Scan for the cell matching the given text and deliver its [X, Y] coordinate at center. 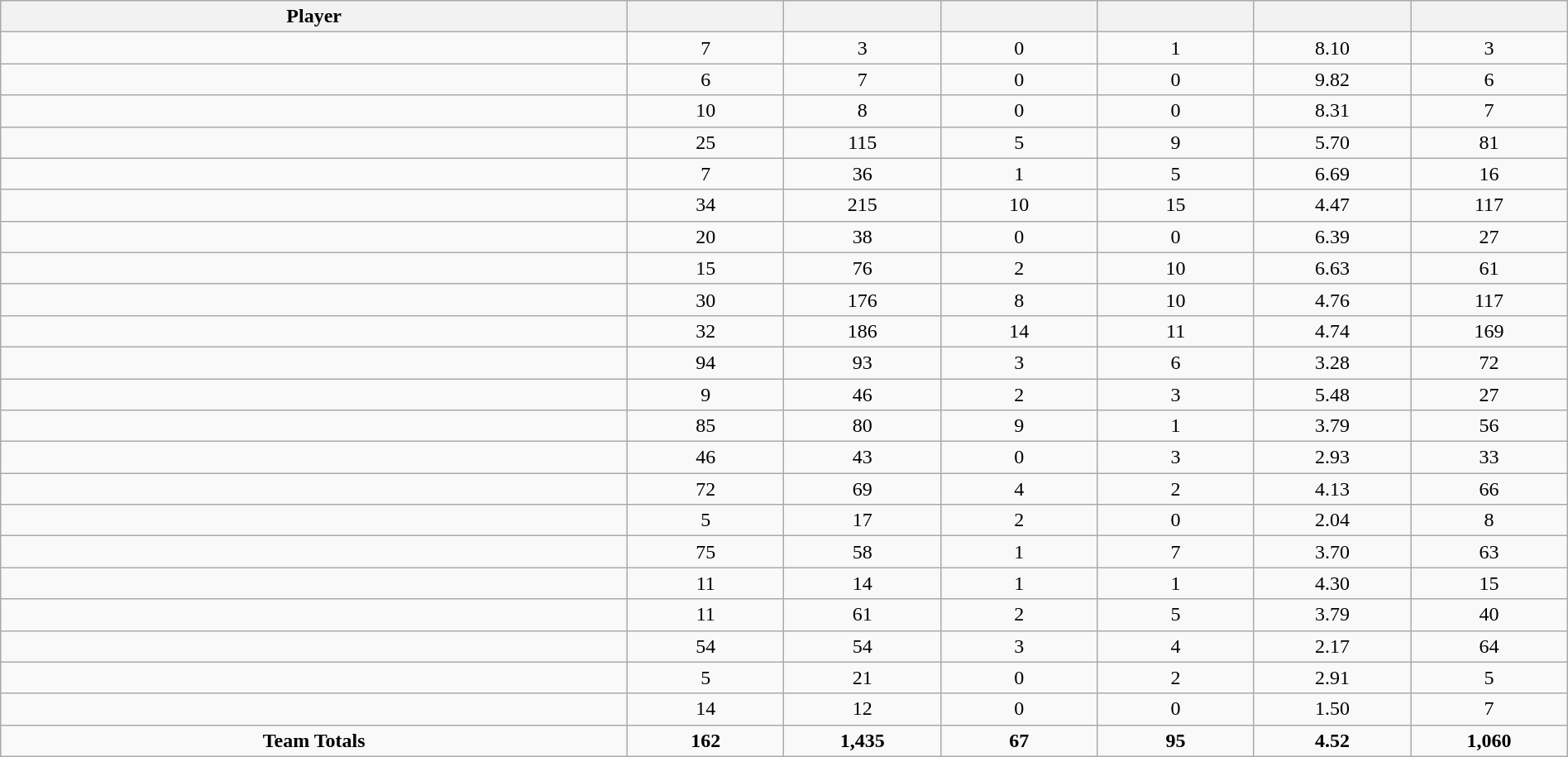
3.28 [1331, 362]
43 [862, 458]
Team Totals [314, 740]
67 [1019, 740]
21 [862, 678]
8.10 [1331, 48]
20 [706, 237]
1,060 [1489, 740]
38 [862, 237]
115 [862, 142]
2.93 [1331, 458]
81 [1489, 142]
5.48 [1331, 395]
215 [862, 205]
6.69 [1331, 174]
76 [862, 268]
169 [1489, 331]
56 [1489, 426]
176 [862, 299]
4.76 [1331, 299]
9.82 [1331, 79]
58 [862, 552]
85 [706, 426]
6.39 [1331, 237]
2.91 [1331, 678]
66 [1489, 489]
2.17 [1331, 646]
4.47 [1331, 205]
75 [706, 552]
4.13 [1331, 489]
8.31 [1331, 111]
64 [1489, 646]
4.52 [1331, 740]
93 [862, 362]
1,435 [862, 740]
69 [862, 489]
95 [1176, 740]
2.04 [1331, 520]
186 [862, 331]
6.63 [1331, 268]
1.50 [1331, 709]
34 [706, 205]
162 [706, 740]
25 [706, 142]
40 [1489, 615]
36 [862, 174]
16 [1489, 174]
80 [862, 426]
30 [706, 299]
3.70 [1331, 552]
5.70 [1331, 142]
4.30 [1331, 583]
12 [862, 709]
33 [1489, 458]
63 [1489, 552]
4.74 [1331, 331]
32 [706, 331]
Player [314, 17]
17 [862, 520]
94 [706, 362]
